Return the (X, Y) coordinate for the center point of the cell that contains the specified text.  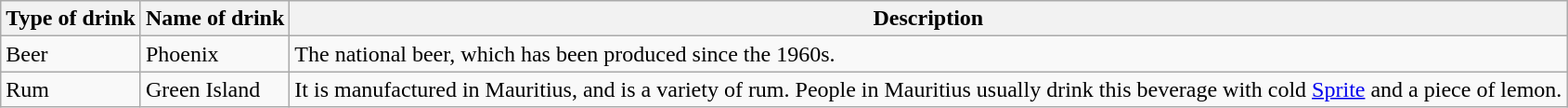
Phoenix (214, 54)
Rum (71, 89)
The national beer, which has been produced since the 1960s. (928, 54)
It is manufactured in Mauritius, and is a variety of rum. People in Mauritius usually drink this beverage with cold Sprite and a piece of lemon. (928, 89)
Type of drink (71, 19)
Name of drink (214, 19)
Beer (71, 54)
Description (928, 19)
Green Island (214, 89)
